Capture the cell that displays the provided text and extract its (x, y) central coordinate. 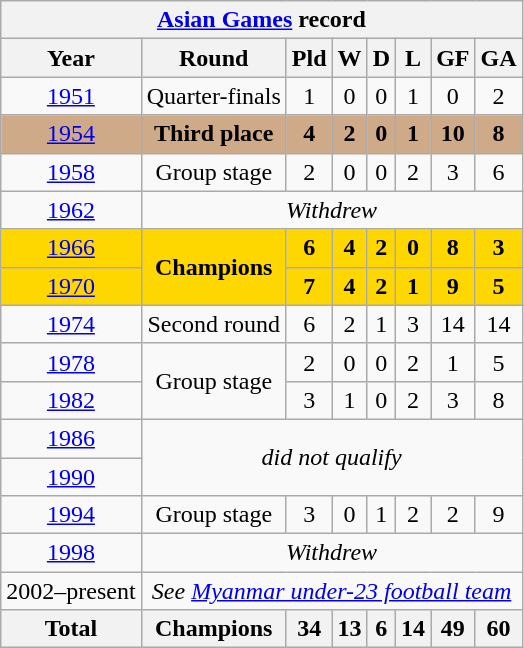
60 (498, 629)
GA (498, 58)
Quarter-finals (214, 96)
GF (453, 58)
Round (214, 58)
Total (71, 629)
1962 (71, 210)
Year (71, 58)
See Myanmar under-23 football team (332, 591)
10 (453, 134)
L (414, 58)
1954 (71, 134)
1986 (71, 438)
Asian Games record (262, 20)
1974 (71, 324)
1978 (71, 362)
1970 (71, 286)
1982 (71, 400)
1998 (71, 553)
W (350, 58)
1966 (71, 248)
13 (350, 629)
D (381, 58)
7 (309, 286)
did not qualify (332, 457)
34 (309, 629)
49 (453, 629)
1958 (71, 172)
2002–present (71, 591)
Pld (309, 58)
1951 (71, 96)
Third place (214, 134)
1994 (71, 515)
Second round (214, 324)
1990 (71, 477)
